Extract the (X, Y) coordinate from the center of the cell holding the provided text.  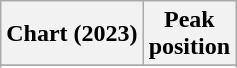
Chart (2023) (72, 34)
Peakposition (189, 34)
